Return the (x, y) coordinate for the center point of the cell that contains the specified text.  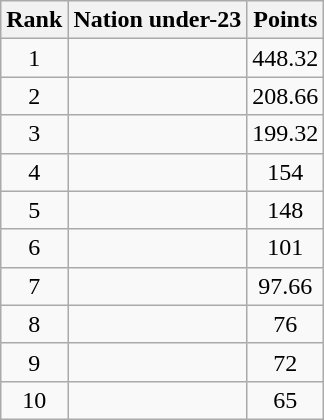
6 (34, 248)
7 (34, 286)
148 (286, 210)
199.32 (286, 134)
4 (34, 172)
Rank (34, 20)
65 (286, 400)
3 (34, 134)
Nation under-23 (158, 20)
10 (34, 400)
5 (34, 210)
8 (34, 324)
101 (286, 248)
97.66 (286, 286)
154 (286, 172)
9 (34, 362)
2 (34, 96)
208.66 (286, 96)
1 (34, 58)
76 (286, 324)
Points (286, 20)
448.32 (286, 58)
72 (286, 362)
